From the cell containing the given text, extract its center point as (X, Y) coordinate. 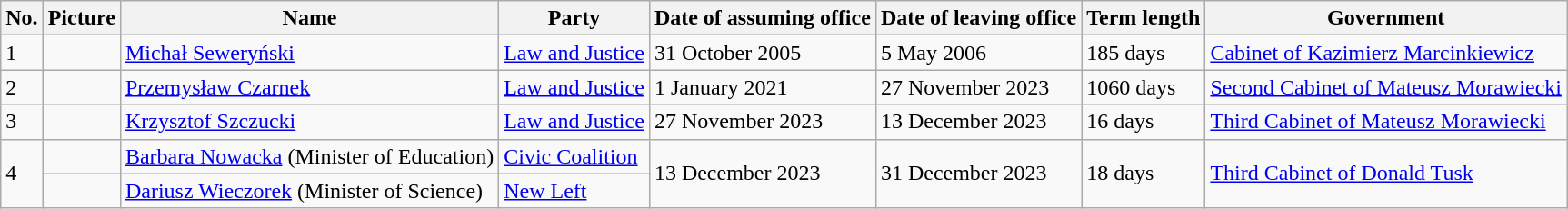
Government (1386, 18)
31 December 2023 (978, 174)
5 May 2006 (978, 53)
Third Cabinet of Mateusz Morawiecki (1386, 122)
Civic Coalition (574, 156)
16 days (1144, 122)
Party (574, 18)
Date of leaving office (978, 18)
Cabinet of Kazimierz Marcinkiewicz (1386, 53)
Dariusz Wieczorek (Minister of Science) (309, 191)
1060 days (1144, 87)
Krzysztof Szczucki (309, 122)
Second Cabinet of Mateusz Morawiecki (1386, 87)
185 days (1144, 53)
Date of assuming office (762, 18)
3 (22, 122)
Term length (1144, 18)
Barbara Nowacka (Minister of Education) (309, 156)
1 (22, 53)
Picture (82, 18)
4 (22, 174)
Third Cabinet of Donald Tusk (1386, 174)
Michał Seweryński (309, 53)
2 (22, 87)
New Left (574, 191)
31 October 2005 (762, 53)
Name (309, 18)
Przemysław Czarnek (309, 87)
No. (22, 18)
1 January 2021 (762, 87)
18 days (1144, 174)
